For the text-containing cell, return its midpoint in (X, Y) coordinate format. 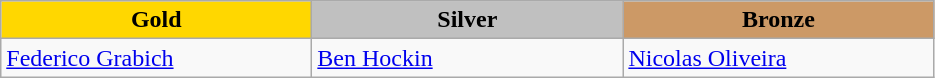
Silver (468, 20)
Federico Grabich (156, 58)
Bronze (778, 20)
Gold (156, 20)
Nicolas Oliveira (778, 58)
Ben Hockin (468, 58)
